Determine the (x, y) coordinate at the center of the cell enclosing the given text.  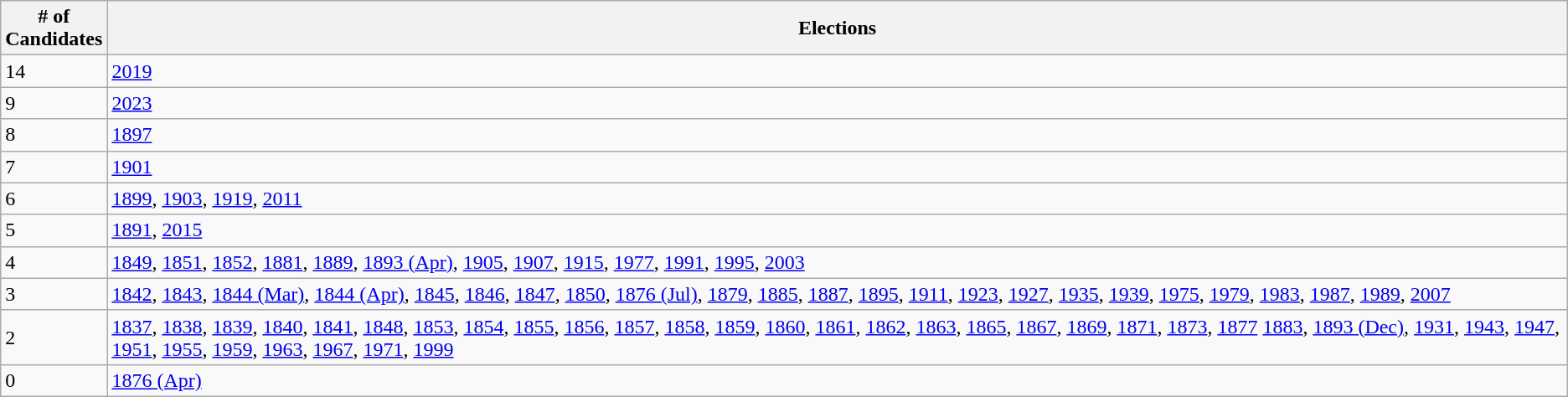
9 (54, 103)
1876 (Apr) (838, 380)
1897 (838, 135)
8 (54, 135)
Elections (838, 28)
1899, 1903, 1919, 2011 (838, 198)
2 (54, 337)
14 (54, 71)
5 (54, 230)
4 (54, 262)
# ofCandidates (54, 28)
1849, 1851, 1852, 1881, 1889, 1893 (Apr), 1905, 1907, 1915, 1977, 1991, 1995, 2003 (838, 262)
2023 (838, 103)
0 (54, 380)
3 (54, 294)
6 (54, 198)
7 (54, 167)
2019 (838, 71)
1891, 2015 (838, 230)
1901 (838, 167)
